Identify which cell holds the provided text, then report its [x, y] central coordinate. 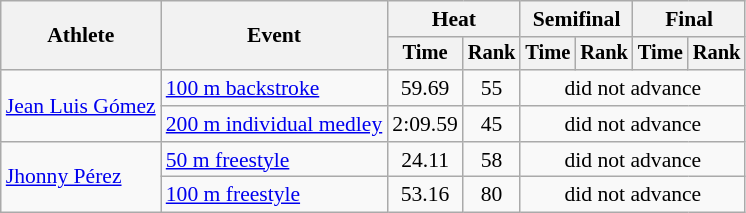
2:09.59 [424, 124]
55 [492, 88]
Athlete [81, 36]
Jean Luis Gómez [81, 106]
100 m backstroke [274, 88]
24.11 [424, 160]
50 m freestyle [274, 160]
100 m freestyle [274, 195]
Jhonny Pérez [81, 178]
80 [492, 195]
200 m individual medley [274, 124]
Final [689, 19]
59.69 [424, 88]
Semifinal [576, 19]
Event [274, 36]
Heat [454, 19]
53.16 [424, 195]
45 [492, 124]
58 [492, 160]
